Output the [x, y] coordinate of the center of the cell containing the given text.  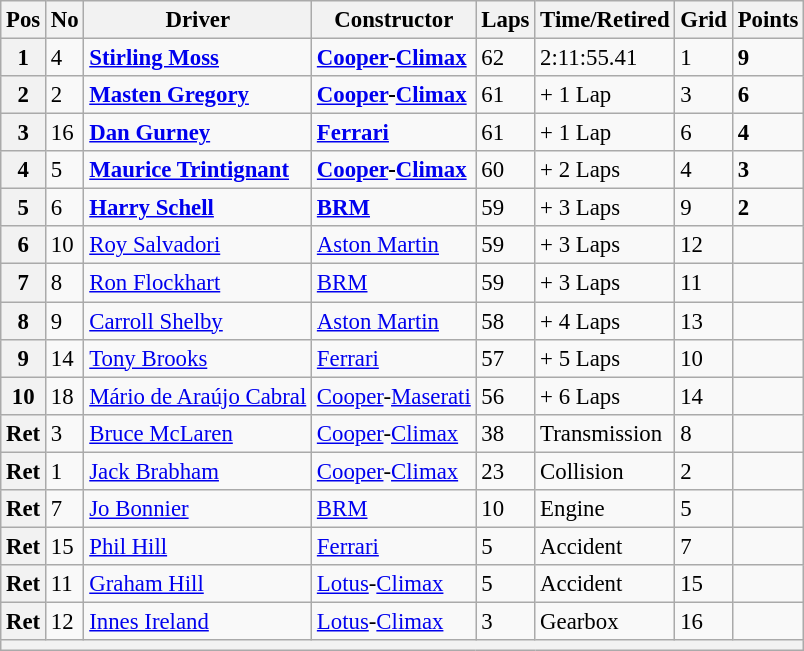
56 [506, 396]
Constructor [394, 20]
Cooper-Maserati [394, 396]
Mário de Araújo Cabral [198, 396]
58 [506, 321]
Engine [605, 509]
+ 2 Laps [605, 170]
Masten Gregory [198, 95]
Bruce McLaren [198, 433]
Graham Hill [198, 584]
Grid [704, 20]
Jack Brabham [198, 471]
Time/Retired [605, 20]
Tony Brooks [198, 358]
Harry Schell [198, 208]
No [65, 20]
Jo Bonnier [198, 509]
60 [506, 170]
Pos [24, 20]
Driver [198, 20]
Collision [605, 471]
Innes Ireland [198, 621]
62 [506, 58]
Roy Salvadori [198, 245]
+ 5 Laps [605, 358]
18 [65, 396]
Maurice Trintignant [198, 170]
Phil Hill [198, 546]
23 [506, 471]
Stirling Moss [198, 58]
+ 4 Laps [605, 321]
Ron Flockhart [198, 283]
57 [506, 358]
Transmission [605, 433]
38 [506, 433]
Gearbox [605, 621]
+ 6 Laps [605, 396]
Dan Gurney [198, 133]
Points [768, 20]
13 [704, 321]
Carroll Shelby [198, 321]
Laps [506, 20]
2:11:55.41 [605, 58]
